Extract the (x, y) coordinate from the center of the cell holding the provided text.  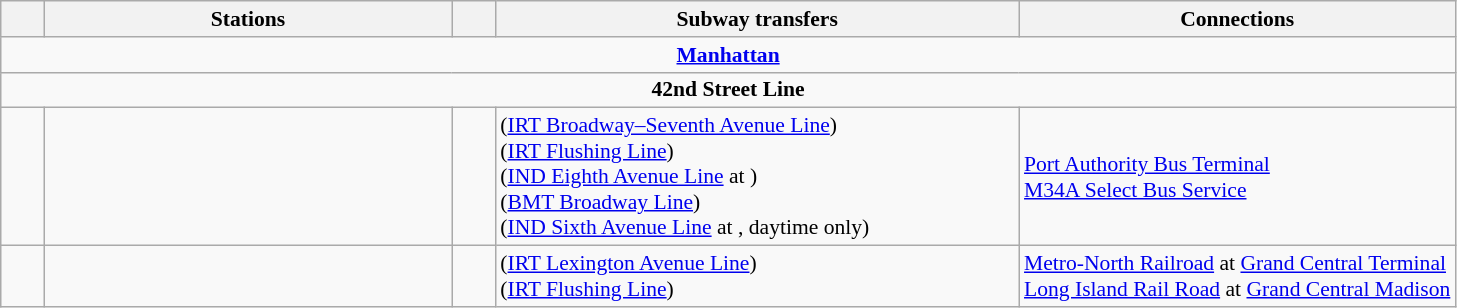
Stations (248, 19)
(IRT Lexington Avenue Line) (IRT Flushing Line) (757, 276)
42nd Street Line (728, 90)
Port Authority Bus TerminalM34A Select Bus Service (1237, 177)
(IRT Broadway–Seventh Avenue Line) (IRT Flushing Line) (IND Eighth Avenue Line at ) (BMT Broadway Line) (IND Sixth Avenue Line at , daytime only) (757, 177)
Metro-North Railroad at Grand Central TerminalLong Island Rail Road at Grand Central Madison (1237, 276)
Subway transfers (757, 19)
Connections (1237, 19)
Manhattan (728, 55)
